Detect which cell encompasses the target text, then output its [X, Y] center coordinate. 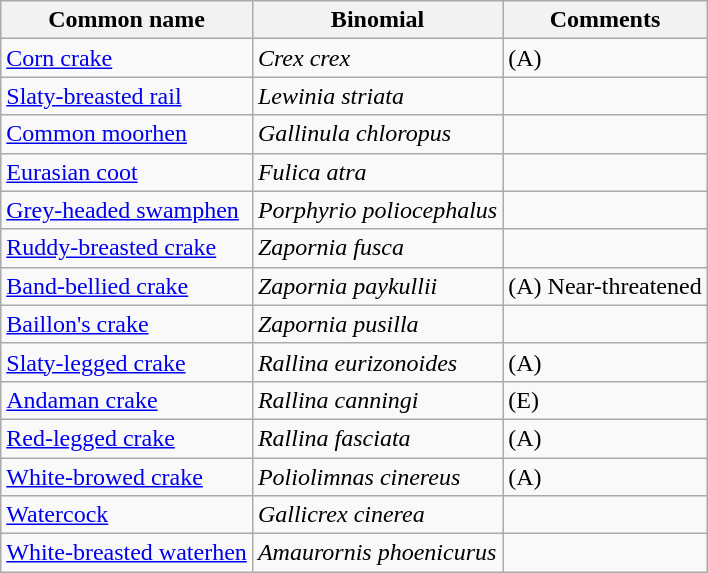
Crex crex [377, 58]
Zapornia fusca [377, 248]
Band-bellied crake [127, 286]
White-browed crake [127, 477]
Slaty-breasted rail [127, 96]
Ruddy-breasted crake [127, 248]
Slaty-legged crake [127, 362]
Common moorhen [127, 134]
Rallina fasciata [377, 438]
Grey-headed swamphen [127, 210]
Binomial [377, 20]
Porphyrio poliocephalus [377, 210]
Baillon's crake [127, 324]
Lewinia striata [377, 96]
Fulica atra [377, 172]
Zapornia paykullii [377, 286]
Red-legged crake [127, 438]
Rallina canningi [377, 400]
(A) Near-threatened [605, 286]
Gallicrex cinerea [377, 515]
(E) [605, 400]
Andaman crake [127, 400]
Poliolimnas cinereus [377, 477]
White-breasted waterhen [127, 553]
Comments [605, 20]
Rallina eurizonoides [377, 362]
Eurasian coot [127, 172]
Watercock [127, 515]
Gallinula chloropus [377, 134]
Amaurornis phoenicurus [377, 553]
Zapornia pusilla [377, 324]
Corn crake [127, 58]
Common name [127, 20]
